Return the [x, y] coordinate for the center point of the cell that contains the specified text.  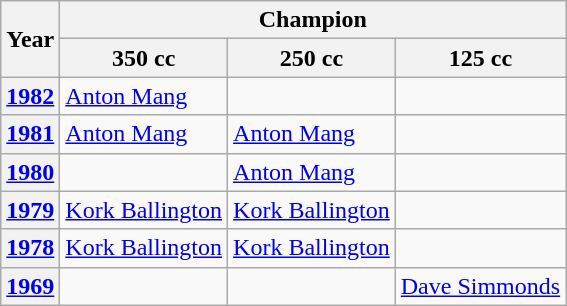
1982 [30, 96]
Champion [313, 20]
Year [30, 39]
1980 [30, 172]
1981 [30, 134]
1979 [30, 210]
125 cc [480, 58]
1969 [30, 286]
1978 [30, 248]
250 cc [312, 58]
350 cc [144, 58]
Dave Simmonds [480, 286]
